From the cell containing the given text, extract its center point as [X, Y] coordinate. 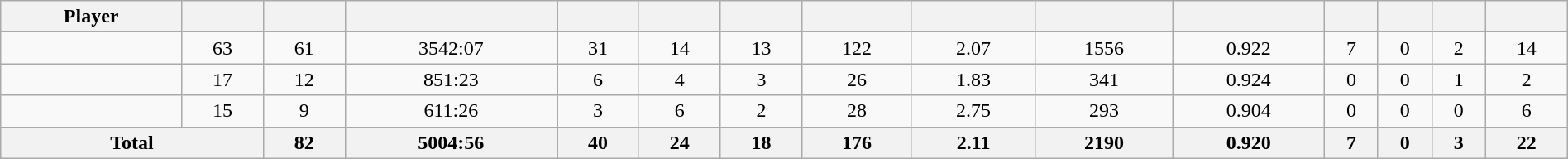
1 [1459, 79]
5004:56 [451, 142]
Total [132, 142]
0.920 [1249, 142]
24 [680, 142]
3542:07 [451, 48]
22 [1527, 142]
13 [761, 48]
18 [761, 142]
4 [680, 79]
2190 [1104, 142]
9 [304, 111]
26 [857, 79]
1556 [1104, 48]
851:23 [451, 79]
17 [223, 79]
176 [857, 142]
122 [857, 48]
82 [304, 142]
1.83 [973, 79]
2.07 [973, 48]
0.904 [1249, 111]
293 [1104, 111]
0.922 [1249, 48]
0.924 [1249, 79]
63 [223, 48]
15 [223, 111]
61 [304, 48]
28 [857, 111]
31 [599, 48]
341 [1104, 79]
2.75 [973, 111]
12 [304, 79]
611:26 [451, 111]
2.11 [973, 142]
40 [599, 142]
Player [91, 17]
